Return the (X, Y) coordinate for the center point of the cell that contains the specified text.  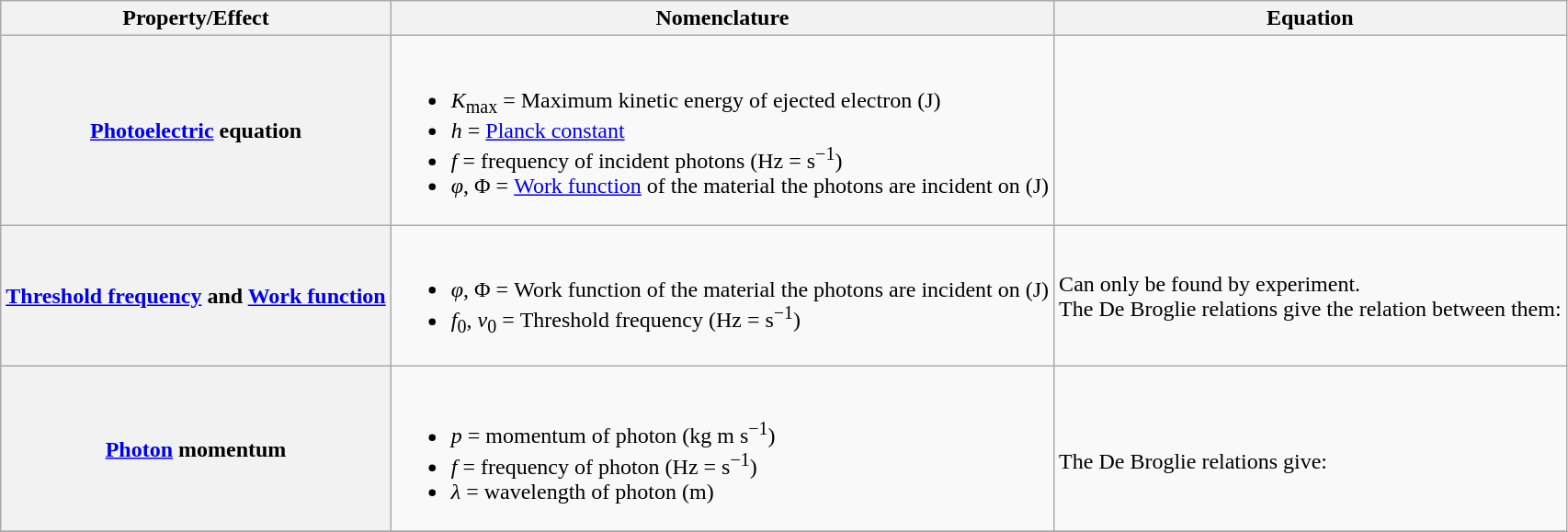
Threshold frequency and Work function (196, 296)
Photoelectric equation (196, 130)
p = momentum of photon (kg m s−1)f = frequency of photon (Hz = s−1)λ = wavelength of photon (m) (722, 448)
Photon momentum (196, 448)
Can only be found by experiment.The De Broglie relations give the relation between them: (1311, 296)
Equation (1311, 18)
The De Broglie relations give: (1311, 448)
Nomenclature (722, 18)
Property/Effect (196, 18)
φ, Φ = Work function of the material the photons are incident on (J)f0, ν0 = Threshold frequency (Hz = s−1) (722, 296)
